Identify which cell holds the provided text, then report its (X, Y) central coordinate. 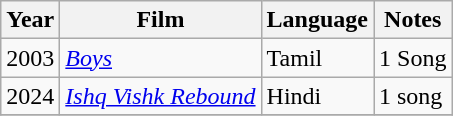
1 Song (413, 58)
Hindi (317, 96)
Tamil (317, 58)
Notes (413, 20)
1 song (413, 96)
Film (160, 20)
2003 (30, 58)
Ishq Vishk Rebound (160, 96)
Language (317, 20)
Year (30, 20)
2024 (30, 96)
Boys (160, 58)
